Return the (X, Y) coordinate for the center point of the cell that contains the specified text.  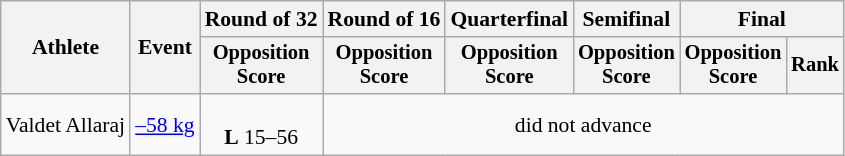
Event (164, 48)
–58 kg (164, 124)
Final (762, 19)
Semifinal (626, 19)
Rank (815, 66)
Valdet Allaraj (66, 124)
Athlete (66, 48)
Quarterfinal (509, 19)
did not advance (584, 124)
Round of 32 (262, 19)
L 15–56 (262, 124)
Round of 16 (384, 19)
